Scan for the cell matching the given text and deliver its [X, Y] coordinate at center. 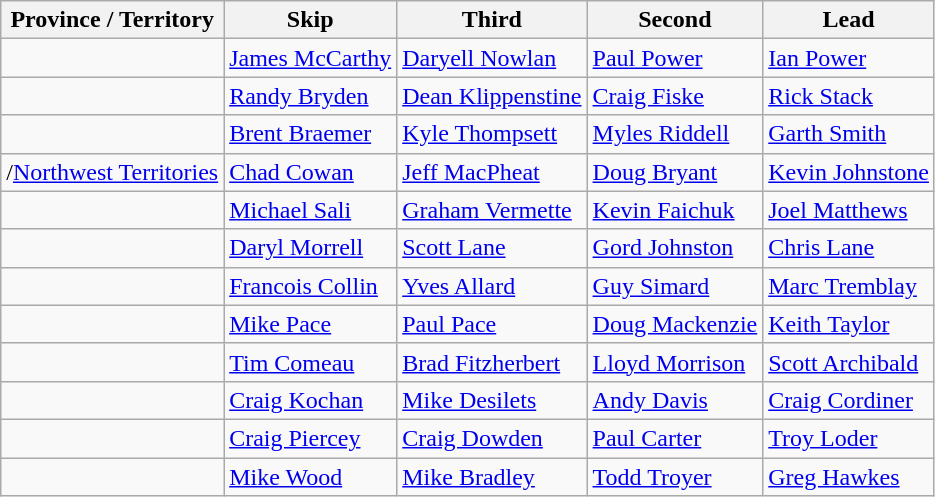
Chad Cowan [310, 172]
Keith Taylor [849, 324]
Francois Collin [310, 286]
Third [492, 20]
Garth Smith [849, 134]
Kyle Thompsett [492, 134]
Second [675, 20]
Craig Dowden [492, 438]
Mike Bradley [492, 477]
Gord Johnston [675, 248]
Guy Simard [675, 286]
Graham Vermette [492, 210]
Joel Matthews [849, 210]
Brent Braemer [310, 134]
Doug Mackenzie [675, 324]
Daryell Nowlan [492, 58]
Daryl Morrell [310, 248]
Ian Power [849, 58]
Lloyd Morrison [675, 362]
Craig Fiske [675, 96]
Andy Davis [675, 400]
/Northwest Territories [112, 172]
Paul Power [675, 58]
Chris Lane [849, 248]
Michael Sali [310, 210]
Mike Pace [310, 324]
Skip [310, 20]
Troy Loder [849, 438]
Mike Desilets [492, 400]
Rick Stack [849, 96]
Craig Piercey [310, 438]
Jeff MacPheat [492, 172]
Myles Riddell [675, 134]
Marc Tremblay [849, 286]
Mike Wood [310, 477]
Kevin Johnstone [849, 172]
Scott Archibald [849, 362]
Dean Klippenstine [492, 96]
Kevin Faichuk [675, 210]
Craig Cordiner [849, 400]
Brad Fitzherbert [492, 362]
Lead [849, 20]
Paul Pace [492, 324]
Province / Territory [112, 20]
Paul Carter [675, 438]
Yves Allard [492, 286]
Greg Hawkes [849, 477]
James McCarthy [310, 58]
Tim Comeau [310, 362]
Scott Lane [492, 248]
Doug Bryant [675, 172]
Craig Kochan [310, 400]
Todd Troyer [675, 477]
Randy Bryden [310, 96]
